Extract the (x, y) coordinate from the center of the cell holding the provided text.  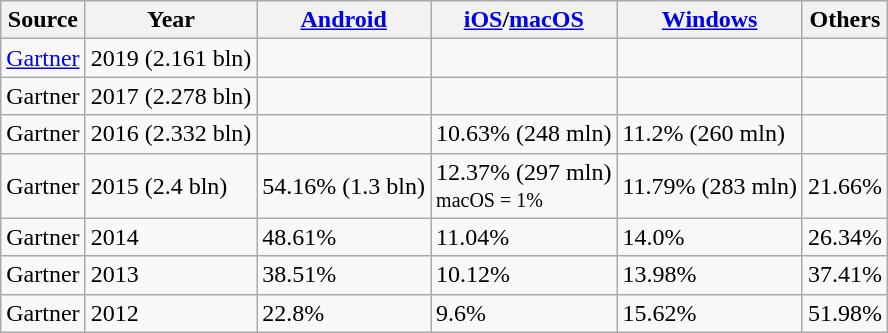
51.98% (844, 313)
21.66% (844, 186)
15.62% (710, 313)
2017 (2.278 bln) (171, 96)
11.79% (283 mln) (710, 186)
2014 (171, 237)
Android (344, 20)
2013 (171, 275)
Year (171, 20)
11.04% (524, 237)
14.0% (710, 237)
37.41% (844, 275)
2016 (2.332 bln) (171, 134)
12.37% (297 mln)macOS = 1% (524, 186)
26.34% (844, 237)
54.16% (1.3 bln) (344, 186)
13.98% (710, 275)
10.63% (248 mln) (524, 134)
10.12% (524, 275)
iOS/macOS (524, 20)
Windows (710, 20)
9.6% (524, 313)
2015 (2.4 bln) (171, 186)
22.8% (344, 313)
11.2% (260 mln) (710, 134)
2012 (171, 313)
38.51% (344, 275)
48.61% (344, 237)
Others (844, 20)
Source (43, 20)
2019 (2.161 bln) (171, 58)
